Detect which cell encompasses the target text, then output its (x, y) center coordinate. 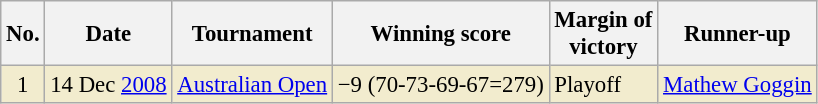
Australian Open (252, 85)
Winning score (440, 34)
Runner-up (738, 34)
Margin ofvictory (604, 34)
Tournament (252, 34)
−9 (70-73-69-67=279) (440, 85)
Mathew Goggin (738, 85)
Playoff (604, 85)
14 Dec 2008 (108, 85)
1 (23, 85)
Date (108, 34)
No. (23, 34)
